From the cell containing the given text, extract its center point as (x, y) coordinate. 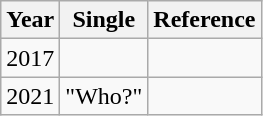
2017 (30, 58)
2021 (30, 96)
"Who?" (104, 96)
Single (104, 20)
Reference (204, 20)
Year (30, 20)
